Find where the given text appears and provide that cell's center as (x, y) coordinate. 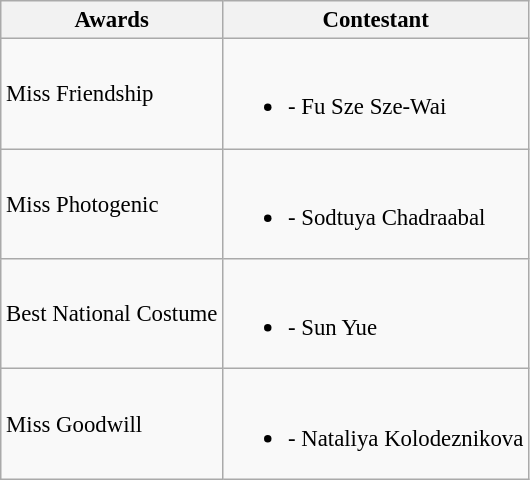
Miss Photogenic (112, 204)
- Sodtuya Chadraabal (376, 204)
Awards (112, 20)
- Fu Sze Sze-Wai (376, 94)
Miss Goodwill (112, 424)
Best National Costume (112, 314)
- Nataliya Kolodeznikova (376, 424)
Miss Friendship (112, 94)
Contestant (376, 20)
- Sun Yue (376, 314)
